For the text-containing cell, return its midpoint in (x, y) coordinate format. 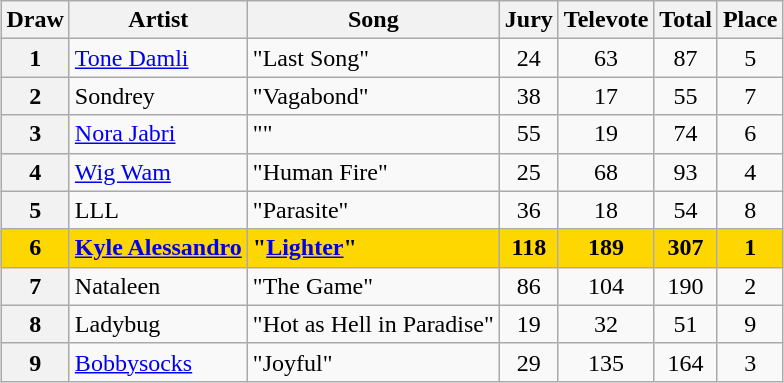
118 (528, 248)
29 (528, 362)
"The Game" (373, 286)
"Hot as Hell in Paradise" (373, 324)
Place (750, 20)
Draw (35, 20)
74 (686, 134)
"Human Fire" (373, 172)
18 (606, 210)
Wig Wam (158, 172)
38 (528, 96)
307 (686, 248)
"Vagabond" (373, 96)
Ladybug (158, 324)
164 (686, 362)
"Parasite" (373, 210)
190 (686, 286)
135 (606, 362)
32 (606, 324)
36 (528, 210)
Tone Damli (158, 58)
Nora Jabri (158, 134)
"Joyful" (373, 362)
Nataleen (158, 286)
"Last Song" (373, 58)
Song (373, 20)
189 (606, 248)
51 (686, 324)
Total (686, 20)
87 (686, 58)
17 (606, 96)
Televote (606, 20)
"" (373, 134)
104 (606, 286)
LLL (158, 210)
Jury (528, 20)
63 (606, 58)
68 (606, 172)
86 (528, 286)
"Lighter" (373, 248)
Bobbysocks (158, 362)
54 (686, 210)
25 (528, 172)
Kyle Alessandro (158, 248)
24 (528, 58)
Sondrey (158, 96)
93 (686, 172)
Artist (158, 20)
